Scan for the cell matching the given text and deliver its [x, y] coordinate at center. 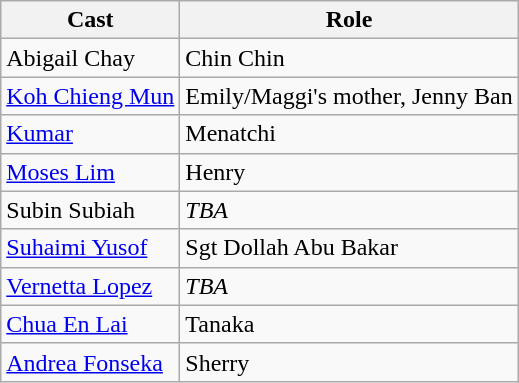
Chin Chin [349, 58]
Koh Chieng Mun [90, 96]
Subin Subiah [90, 210]
Suhaimi Yusof [90, 248]
Kumar [90, 134]
Sherry [349, 362]
Henry [349, 172]
Vernetta Lopez [90, 286]
Abigail Chay [90, 58]
Chua En Lai [90, 324]
Cast [90, 20]
Andrea Fonseka [90, 362]
Moses Lim [90, 172]
Menatchi [349, 134]
Sgt Dollah Abu Bakar [349, 248]
Role [349, 20]
Emily/Maggi's mother, Jenny Ban [349, 96]
Tanaka [349, 324]
